Capture the cell that displays the provided text and extract its [x, y] central coordinate. 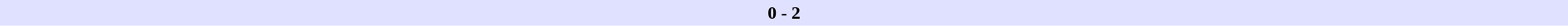
0 - 2 [784, 13]
